Search for the cell housing the specified text and yield its [x, y] center coordinate. 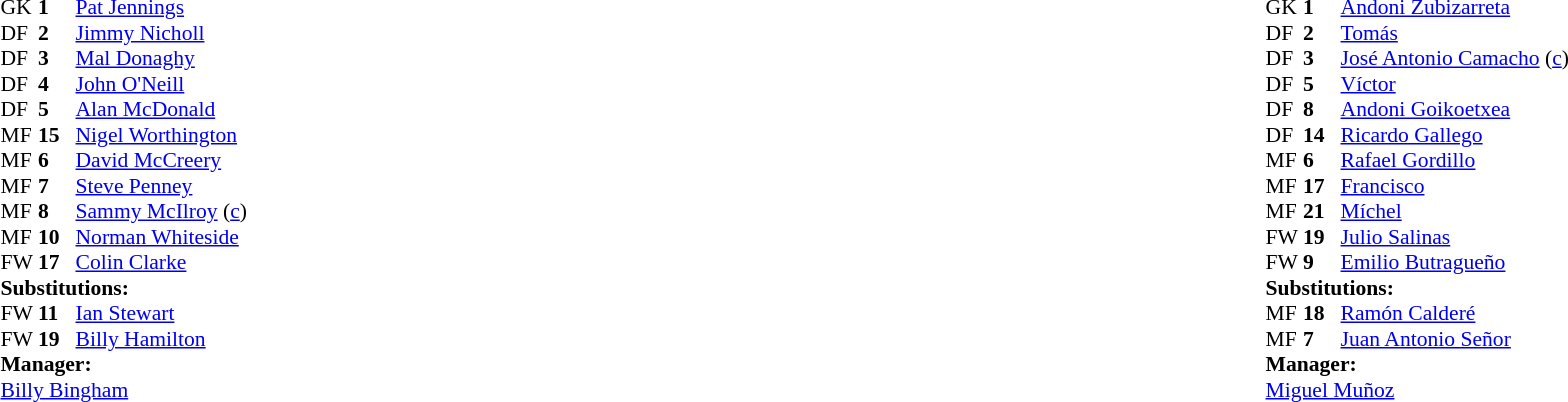
Billy Hamilton [162, 339]
Steve Penney [162, 186]
Norman Whiteside [162, 237]
Sammy McIlroy (c) [162, 211]
14 [1322, 135]
Mal Donaghy [162, 59]
Ian Stewart [162, 313]
15 [57, 135]
John O'Neill [162, 84]
Colin Clarke [162, 263]
4 [57, 84]
Jimmy Nicholl [162, 33]
Substitutions: [123, 288]
21 [1322, 211]
Alan McDonald [162, 109]
Manager: [123, 365]
10 [57, 237]
David McCreery [162, 161]
18 [1322, 313]
9 [1322, 263]
11 [57, 313]
Nigel Worthington [162, 135]
